Identify which cell holds the provided text, then report its [x, y] central coordinate. 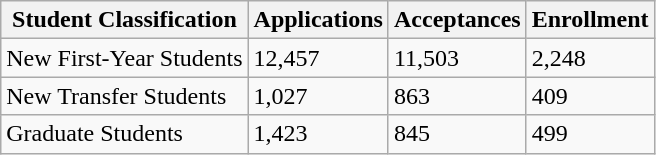
Acceptances [457, 20]
1,423 [318, 134]
New First-Year Students [124, 58]
Student Classification [124, 20]
845 [457, 134]
2,248 [590, 58]
Applications [318, 20]
499 [590, 134]
409 [590, 96]
863 [457, 96]
Graduate Students [124, 134]
New Transfer Students [124, 96]
1,027 [318, 96]
12,457 [318, 58]
11,503 [457, 58]
Enrollment [590, 20]
